Find where the given text appears and provide that cell's center as (X, Y) coordinate. 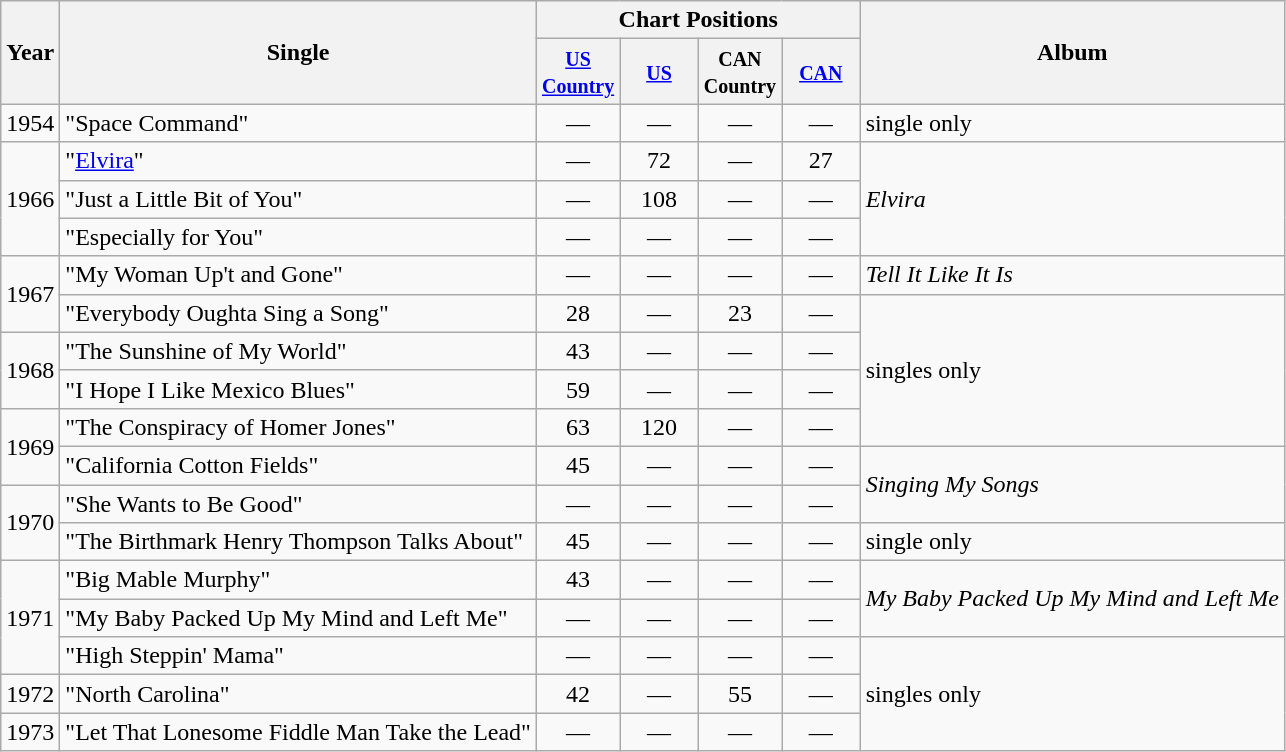
"The Sunshine of My World" (298, 351)
CAN (822, 72)
1954 (30, 123)
1972 (30, 694)
"North Carolina" (298, 694)
Album (1072, 52)
"Just a Little Bit of You" (298, 199)
120 (660, 427)
"I Hope I Like Mexico Blues" (298, 389)
72 (660, 161)
"The Conspiracy of Homer Jones" (298, 427)
CAN Country (740, 72)
"Elvira" (298, 161)
"Especially for You" (298, 237)
Single (298, 52)
"Everybody Oughta Sing a Song" (298, 313)
US Country (578, 72)
"High Steppin' Mama" (298, 656)
1971 (30, 618)
59 (578, 389)
55 (740, 694)
63 (578, 427)
Year (30, 52)
42 (578, 694)
US (660, 72)
1969 (30, 446)
My Baby Packed Up My Mind and Left Me (1072, 599)
1968 (30, 370)
"My Woman Up't and Gone" (298, 275)
"The Birthmark Henry Thompson Talks About" (298, 542)
108 (660, 199)
"Big Mable Murphy" (298, 580)
"She Wants to Be Good" (298, 503)
Chart Positions (698, 20)
Singing My Songs (1072, 484)
"Space Command" (298, 123)
1973 (30, 732)
"Let That Lonesome Fiddle Man Take the Lead" (298, 732)
Elvira (1072, 199)
27 (822, 161)
Tell It Like It Is (1072, 275)
1966 (30, 199)
1970 (30, 522)
28 (578, 313)
"My Baby Packed Up My Mind and Left Me" (298, 618)
23 (740, 313)
1967 (30, 294)
"California Cotton Fields" (298, 465)
